Output the [x, y] coordinate of the center of the cell containing the given text.  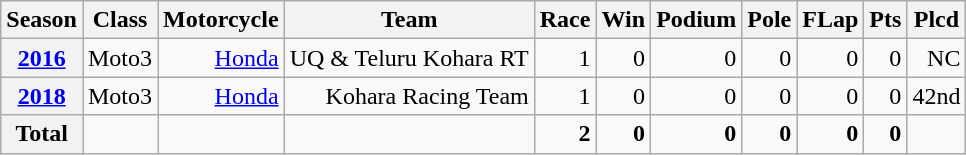
Team [409, 20]
Motorcycle [222, 20]
Plcd [936, 20]
Pole [770, 20]
Total [42, 134]
2018 [42, 96]
Kohara Racing Team [409, 96]
Class [120, 20]
Podium [696, 20]
UQ & Teluru Kohara RT [409, 58]
2016 [42, 58]
NC [936, 58]
Pts [886, 20]
Race [565, 20]
2 [565, 134]
FLap [830, 20]
Win [624, 20]
Season [42, 20]
42nd [936, 96]
